Search for the cell housing the specified text and yield its [x, y] center coordinate. 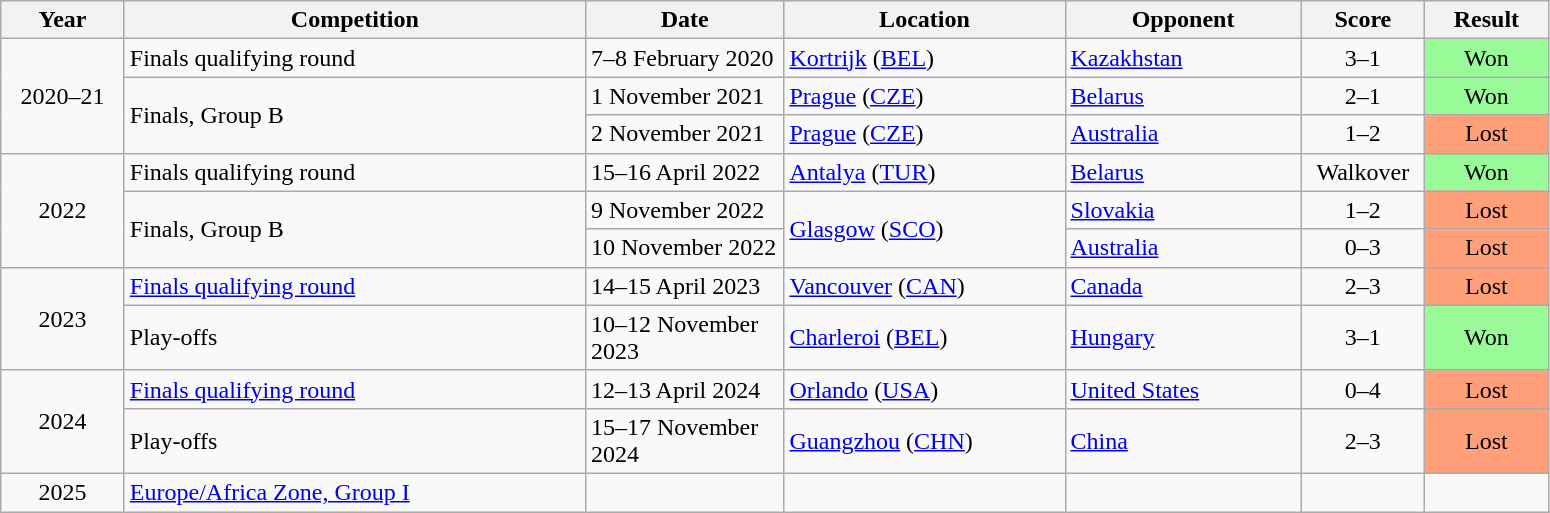
10 November 2022 [684, 248]
Orlando (USA) [924, 389]
Europe/Africa Zone, Group I [354, 492]
1 November 2021 [684, 96]
15–16 April 2022 [684, 172]
10–12 November 2023 [684, 338]
14–15 April 2023 [684, 286]
2024 [63, 422]
Opponent [1183, 20]
Canada [1183, 286]
Kazakhstan [1183, 58]
2 November 2021 [684, 134]
Walkover [1363, 172]
Kortrijk (BEL) [924, 58]
2023 [63, 318]
Antalya (TUR) [924, 172]
Glasgow (SCO) [924, 229]
Guangzhou (CHN) [924, 440]
China [1183, 440]
9 November 2022 [684, 210]
Location [924, 20]
Date [684, 20]
2–1 [1363, 96]
7–8 February 2020 [684, 58]
Score [1363, 20]
Competition [354, 20]
12–13 April 2024 [684, 389]
Year [63, 20]
Vancouver (CAN) [924, 286]
15–17 November 2024 [684, 440]
2022 [63, 210]
Charleroi (BEL) [924, 338]
Hungary [1183, 338]
0–4 [1363, 389]
2025 [63, 492]
Result [1487, 20]
Slovakia [1183, 210]
2020–21 [63, 96]
United States [1183, 389]
0–3 [1363, 248]
